Output the (x, y) coordinate of the center of the cell containing the given text.  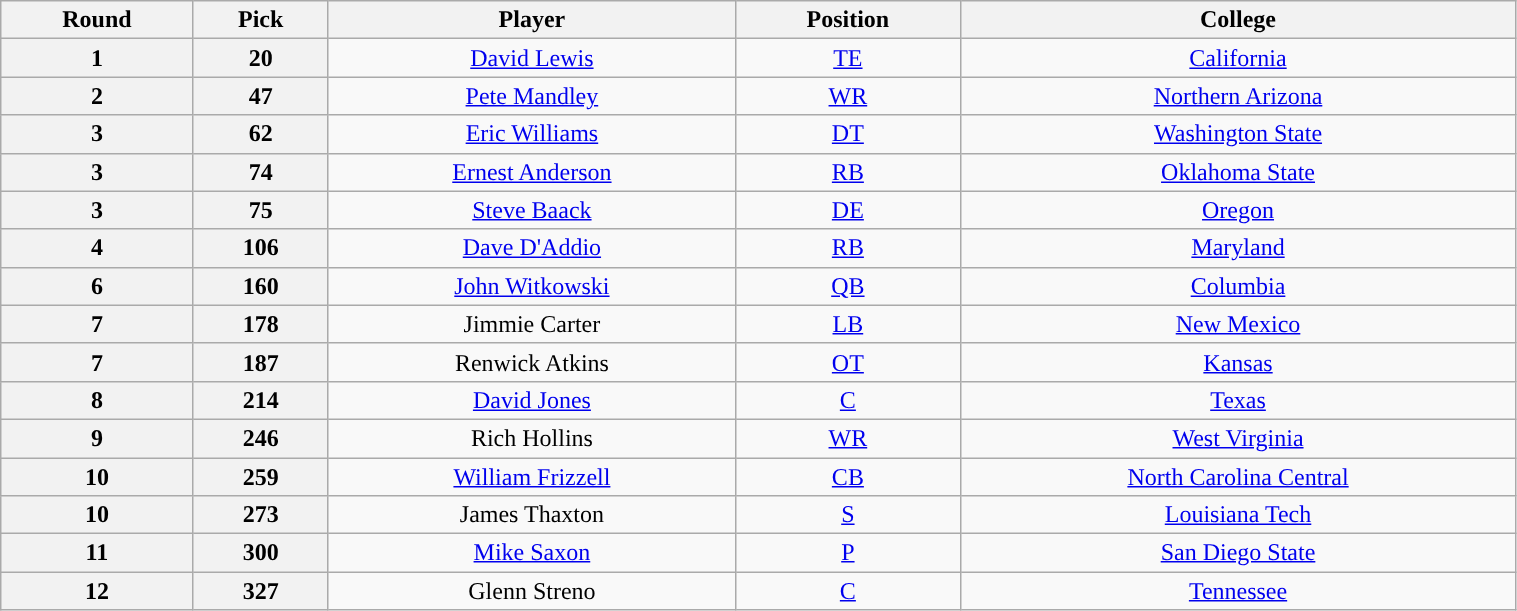
Mike Saxon (532, 553)
75 (260, 210)
Texas (1238, 400)
S (848, 515)
Louisiana Tech (1238, 515)
8 (97, 400)
Round (97, 20)
James Thaxton (532, 515)
62 (260, 134)
Steve Baack (532, 210)
Kansas (1238, 362)
Pete Mandley (532, 96)
Renwick Atkins (532, 362)
11 (97, 553)
Jimmie Carter (532, 324)
2 (97, 96)
North Carolina Central (1238, 477)
College (1238, 20)
New Mexico (1238, 324)
1 (97, 58)
Oklahoma State (1238, 172)
160 (260, 286)
OT (848, 362)
DE (848, 210)
12 (97, 591)
TE (848, 58)
327 (260, 591)
Washington State (1238, 134)
300 (260, 553)
John Witkowski (532, 286)
259 (260, 477)
178 (260, 324)
P (848, 553)
Oregon (1238, 210)
Eric Williams (532, 134)
106 (260, 248)
Position (848, 20)
214 (260, 400)
William Frizzell (532, 477)
Northern Arizona (1238, 96)
4 (97, 248)
David Lewis (532, 58)
9 (97, 438)
20 (260, 58)
Pick (260, 20)
QB (848, 286)
DT (848, 134)
273 (260, 515)
Dave D'Addio (532, 248)
CB (848, 477)
Player (532, 20)
Columbia (1238, 286)
LB (848, 324)
74 (260, 172)
West Virginia (1238, 438)
47 (260, 96)
Glenn Streno (532, 591)
Maryland (1238, 248)
6 (97, 286)
Ernest Anderson (532, 172)
California (1238, 58)
David Jones (532, 400)
246 (260, 438)
187 (260, 362)
Rich Hollins (532, 438)
Tennessee (1238, 591)
San Diego State (1238, 553)
